Identify which cell holds the provided text, then report its [X, Y] central coordinate. 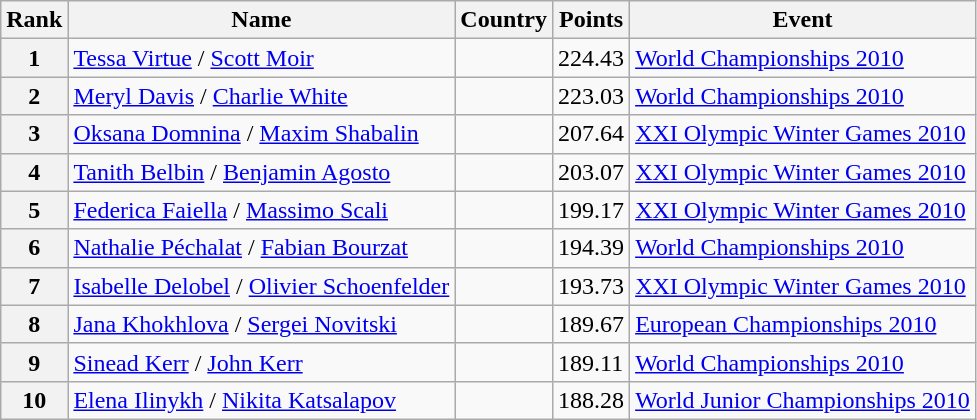
Nathalie Péchalat / Fabian Bourzat [262, 248]
Elena Ilinykh / Nikita Katsalapov [262, 400]
4 [34, 172]
Isabelle Delobel / Olivier Schoenfelder [262, 286]
Tanith Belbin / Benjamin Agosto [262, 172]
Rank [34, 20]
Jana Khokhlova / Sergei Novitski [262, 324]
224.43 [592, 58]
188.28 [592, 400]
Tessa Virtue / Scott Moir [262, 58]
Country [504, 20]
189.67 [592, 324]
193.73 [592, 286]
189.11 [592, 362]
Meryl Davis / Charlie White [262, 96]
Name [262, 20]
7 [34, 286]
Oksana Domnina / Maxim Shabalin [262, 134]
2 [34, 96]
Points [592, 20]
5 [34, 210]
10 [34, 400]
Sinead Kerr / John Kerr [262, 362]
223.03 [592, 96]
European Championships 2010 [803, 324]
203.07 [592, 172]
8 [34, 324]
207.64 [592, 134]
9 [34, 362]
194.39 [592, 248]
6 [34, 248]
World Junior Championships 2010 [803, 400]
1 [34, 58]
Event [803, 20]
199.17 [592, 210]
Federica Faiella / Massimo Scali [262, 210]
3 [34, 134]
